Search for the cell housing the specified text and yield its (x, y) center coordinate. 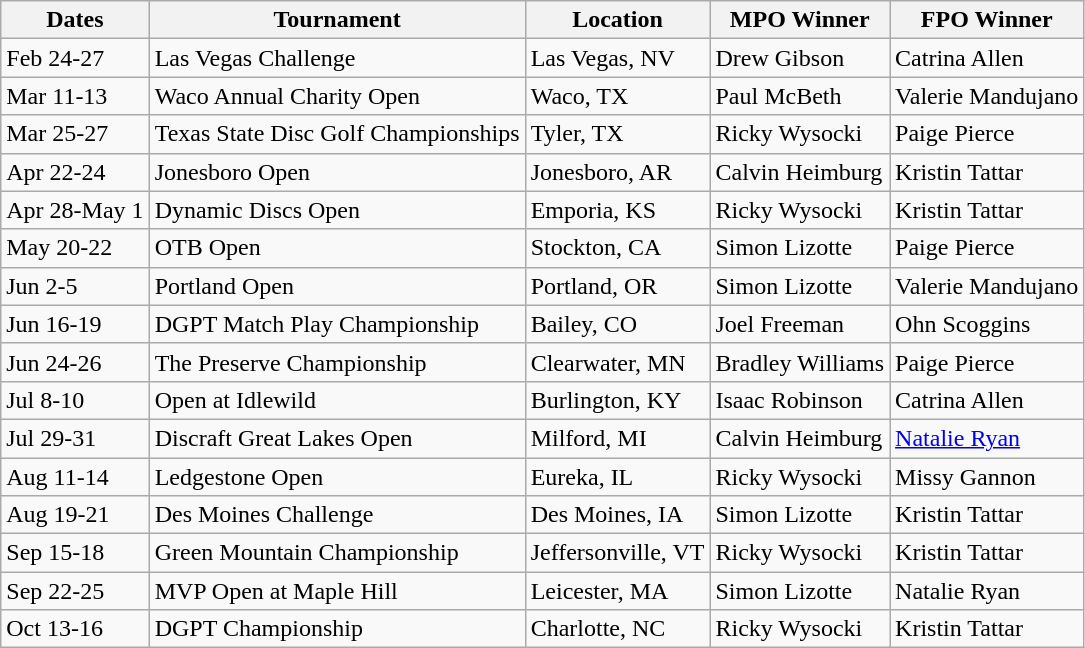
Jun 2-5 (75, 286)
Isaac Robinson (800, 400)
Waco Annual Charity Open (337, 96)
MPO Winner (800, 20)
Feb 24-27 (75, 58)
Apr 22-24 (75, 172)
Paul McBeth (800, 96)
Burlington, KY (618, 400)
Emporia, KS (618, 210)
Milford, MI (618, 438)
Eureka, IL (618, 477)
Portland, OR (618, 286)
Jul 29-31 (75, 438)
Jonesboro Open (337, 172)
DGPT Championship (337, 629)
Drew Gibson (800, 58)
Jun 24-26 (75, 362)
Location (618, 20)
Clearwater, MN (618, 362)
Aug 19-21 (75, 515)
Jun 16-19 (75, 324)
Jul 8-10 (75, 400)
Jeffersonville, VT (618, 553)
Tyler, TX (618, 134)
OTB Open (337, 248)
Ledgestone Open (337, 477)
Aug 11-14 (75, 477)
Texas State Disc Golf Championships (337, 134)
Las Vegas, NV (618, 58)
Dates (75, 20)
Waco, TX (618, 96)
Jonesboro, AR (618, 172)
Charlotte, NC (618, 629)
MVP Open at Maple Hill (337, 591)
Sep 15-18 (75, 553)
Open at Idlewild (337, 400)
Missy Gannon (987, 477)
Portland Open (337, 286)
Mar 11-13 (75, 96)
Oct 13-16 (75, 629)
FPO Winner (987, 20)
Ohn Scoggins (987, 324)
Dynamic Discs Open (337, 210)
Sep 22-25 (75, 591)
DGPT Match Play Championship (337, 324)
Las Vegas Challenge (337, 58)
May 20-22 (75, 248)
The Preserve Championship (337, 362)
Joel Freeman (800, 324)
Leicester, MA (618, 591)
Tournament (337, 20)
Des Moines, IA (618, 515)
Bradley Williams (800, 362)
Mar 25-27 (75, 134)
Stockton, CA (618, 248)
Discraft Great Lakes Open (337, 438)
Apr 28-May 1 (75, 210)
Green Mountain Championship (337, 553)
Des Moines Challenge (337, 515)
Bailey, CO (618, 324)
